Output the (x, y) coordinate of the center of the cell containing the given text.  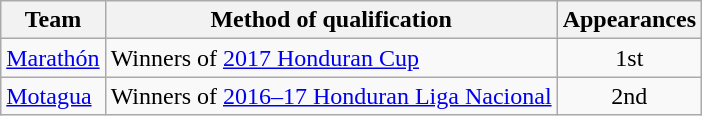
Appearances (629, 20)
1st (629, 58)
Marathón (53, 58)
Winners of 2017 Honduran Cup (331, 58)
Motagua (53, 96)
Winners of 2016–17 Honduran Liga Nacional (331, 96)
Team (53, 20)
2nd (629, 96)
Method of qualification (331, 20)
